Return the (X, Y) coordinate for the center point of the cell that contains the specified text.  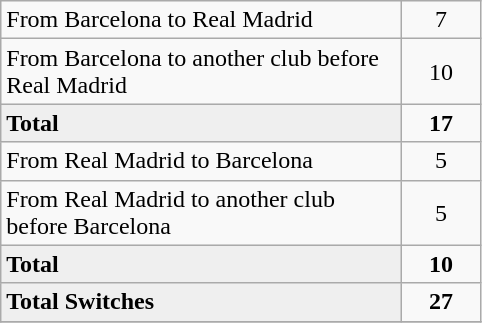
From Real Madrid to Barcelona (202, 161)
From Barcelona to another club before Real Madrid (202, 72)
17 (442, 123)
From Barcelona to Real Madrid (202, 20)
From Real Madrid to another club before Barcelona (202, 212)
Total Switches (202, 302)
7 (442, 20)
27 (442, 302)
